From the cell containing the given text, extract its center point as [X, Y] coordinate. 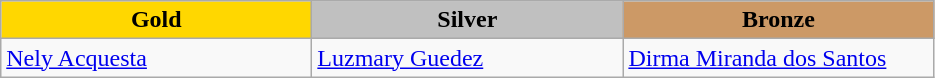
Gold [156, 20]
Luzmary Guedez [468, 58]
Nely Acquesta [156, 58]
Dirma Miranda dos Santos [778, 58]
Bronze [778, 20]
Silver [468, 20]
